Locate the cell with the specified text and output its (x, y) center coordinate. 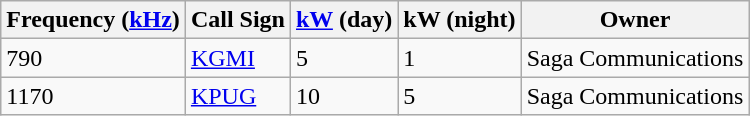
1 (460, 58)
KGMI (238, 58)
10 (344, 96)
1170 (94, 96)
Call Sign (238, 20)
kW (night) (460, 20)
Owner (635, 20)
kW (day) (344, 20)
790 (94, 58)
KPUG (238, 96)
Frequency (kHz) (94, 20)
